Locate the cell with the specified text and output its [X, Y] center coordinate. 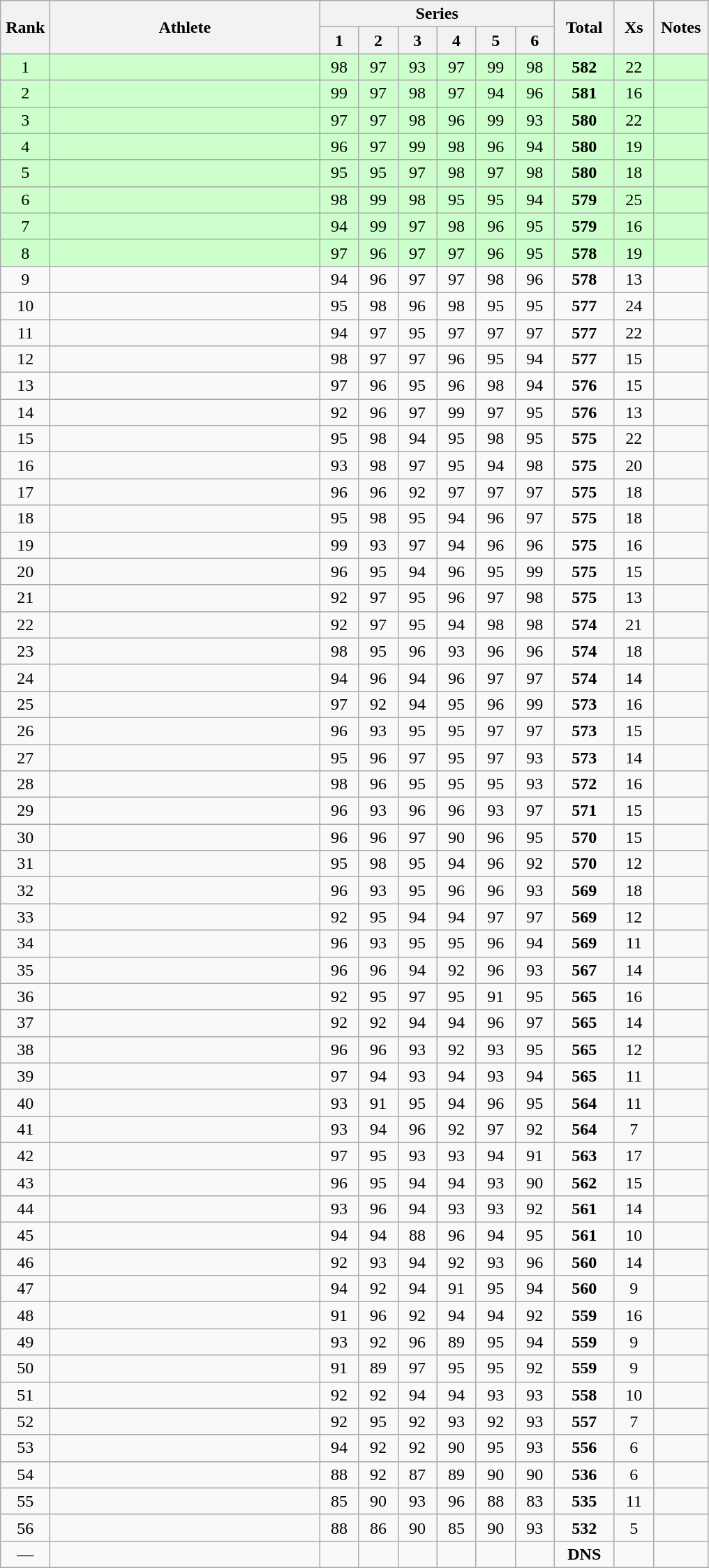
23 [25, 651]
558 [584, 1395]
42 [25, 1156]
49 [25, 1342]
Series [437, 14]
36 [25, 996]
53 [25, 1448]
45 [25, 1236]
56 [25, 1528]
50 [25, 1368]
27 [25, 757]
38 [25, 1050]
31 [25, 864]
83 [535, 1501]
40 [25, 1103]
43 [25, 1183]
— [25, 1554]
Xs [634, 27]
46 [25, 1262]
571 [584, 811]
29 [25, 811]
8 [25, 253]
41 [25, 1129]
87 [417, 1474]
55 [25, 1501]
48 [25, 1315]
52 [25, 1421]
DNS [584, 1554]
536 [584, 1474]
26 [25, 731]
30 [25, 837]
37 [25, 1023]
567 [584, 970]
Rank [25, 27]
581 [584, 94]
47 [25, 1289]
44 [25, 1209]
532 [584, 1528]
39 [25, 1076]
Notes [681, 27]
535 [584, 1501]
33 [25, 917]
28 [25, 784]
51 [25, 1395]
562 [584, 1183]
34 [25, 943]
54 [25, 1474]
582 [584, 67]
563 [584, 1156]
86 [378, 1528]
Athlete [185, 27]
35 [25, 970]
557 [584, 1421]
556 [584, 1448]
32 [25, 890]
Total [584, 27]
572 [584, 784]
